Pinpoint the cell where the given text exists, returning its (X, Y) midpoint coordinate. 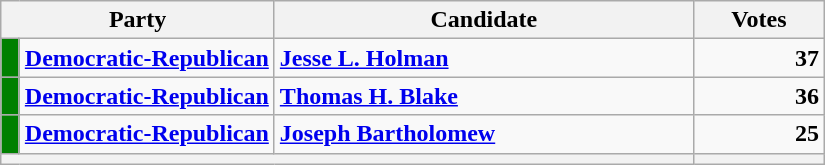
Candidate (484, 20)
25 (758, 134)
37 (758, 58)
36 (758, 96)
Party (138, 20)
Thomas H. Blake (484, 96)
Joseph Bartholomew (484, 134)
Votes (758, 20)
Jesse L. Holman (484, 58)
